Extract the (X, Y) coordinate from the center of the cell holding the provided text.  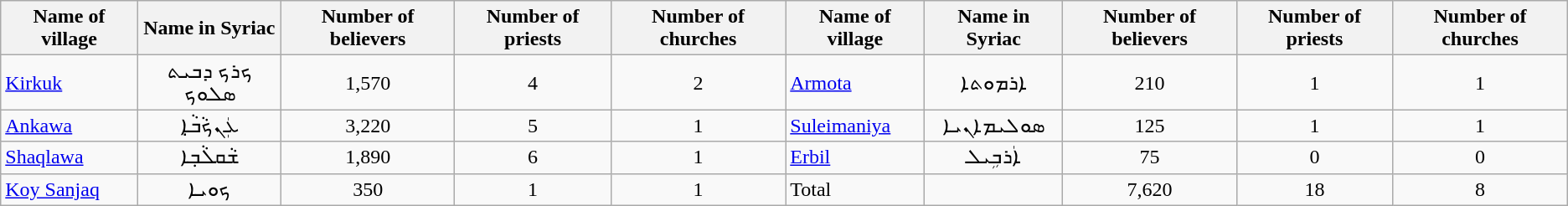
7,620 (1149, 189)
ܐܪܡܘܬܐ (993, 82)
Shaqlawa (69, 157)
18 (1314, 189)
Total (855, 189)
3,220 (367, 126)
ܟܪܟ ܕܒܝܬ ܣܠܘܟ (209, 82)
Kirkuk (69, 82)
350 (367, 189)
Koy Sanjaq (69, 189)
ܫܵܩܠܵܒ݂ܐ (209, 157)
Suleimaniya (855, 126)
ܥܲܢܟܵܒ̣ܵܐ (209, 126)
ܟܘܝܐ (209, 189)
6 (533, 157)
210 (1149, 82)
1,570 (367, 82)
4 (533, 82)
75 (1149, 157)
Erbil (855, 157)
2 (698, 82)
ܣܘܠܝܡܐܢܝܐ (993, 126)
125 (1149, 126)
ܐܲܪܒܹܝܠ (993, 157)
8 (1481, 189)
Armota (855, 82)
5 (533, 126)
1,890 (367, 157)
Ankawa (69, 126)
